Scan for the cell matching the given text and deliver its [X, Y] coordinate at center. 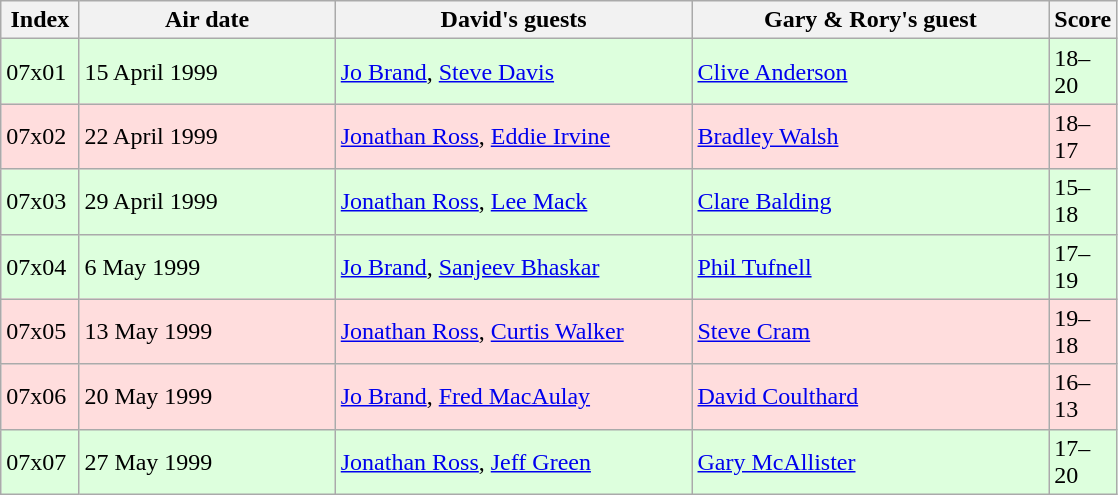
Score [1083, 20]
16–13 [1083, 396]
Steve Cram [870, 332]
Jo Brand, Fred MacAulay [514, 396]
Jonathan Ross, Jeff Green [514, 462]
17–20 [1083, 462]
Jonathan Ross, Curtis Walker [514, 332]
27 May 1999 [207, 462]
David Coulthard [870, 396]
Gary McAllister [870, 462]
6 May 1999 [207, 266]
15 April 1999 [207, 72]
07x05 [40, 332]
Clive Anderson [870, 72]
Jonathan Ross, Eddie Irvine [514, 136]
Jo Brand, Steve Davis [514, 72]
29 April 1999 [207, 202]
Phil Tufnell [870, 266]
Bradley Walsh [870, 136]
07x03 [40, 202]
Jonathan Ross, Lee Mack [514, 202]
07x01 [40, 72]
18–17 [1083, 136]
Clare Balding [870, 202]
07x07 [40, 462]
20 May 1999 [207, 396]
22 April 1999 [207, 136]
07x04 [40, 266]
17–19 [1083, 266]
David's guests [514, 20]
Index [40, 20]
19–18 [1083, 332]
Gary & Rory's guest [870, 20]
Air date [207, 20]
07x02 [40, 136]
18–20 [1083, 72]
13 May 1999 [207, 332]
15–18 [1083, 202]
Jo Brand, Sanjeev Bhaskar [514, 266]
07x06 [40, 396]
